Search for the cell housing the specified text and yield its (X, Y) center coordinate. 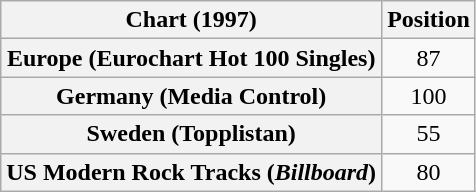
Europe (Eurochart Hot 100 Singles) (192, 58)
100 (429, 96)
55 (429, 134)
Sweden (Topplistan) (192, 134)
87 (429, 58)
Position (429, 20)
Germany (Media Control) (192, 96)
80 (429, 172)
US Modern Rock Tracks (Billboard) (192, 172)
Chart (1997) (192, 20)
